Extract the [x, y] coordinate from the center of the cell holding the provided text.  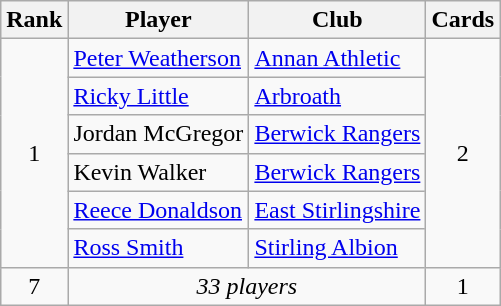
Annan Athletic [338, 58]
Club [338, 20]
Ross Smith [158, 248]
2 [463, 153]
Stirling Albion [338, 248]
33 players [247, 286]
7 [34, 286]
Cards [463, 20]
Player [158, 20]
Rank [34, 20]
East Stirlingshire [338, 210]
Kevin Walker [158, 172]
Reece Donaldson [158, 210]
Arbroath [338, 96]
Ricky Little [158, 96]
Jordan McGregor [158, 134]
Peter Weatherson [158, 58]
